Pinpoint the cell where the given text exists, returning its (X, Y) midpoint coordinate. 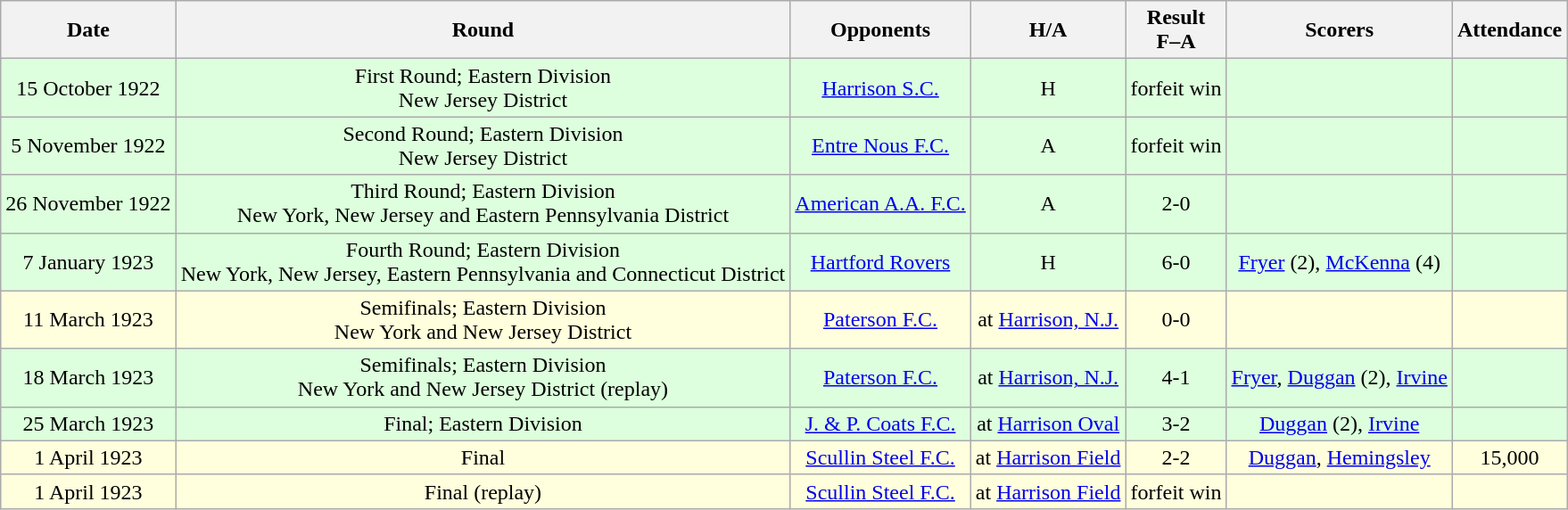
J. & P. Coats F.C. (880, 424)
2-2 (1176, 457)
0-0 (1176, 319)
Entre Nous F.C. (880, 146)
Final (replay) (483, 491)
25 March 1923 (88, 424)
Duggan (2), Irvine (1340, 424)
11 March 1923 (88, 319)
5 November 1922 (88, 146)
3-2 (1176, 424)
H/A (1048, 30)
ResultF–A (1176, 30)
Hartford Rovers (880, 262)
Attendance (1509, 30)
at Harrison Oval (1048, 424)
2-0 (1176, 203)
Semifinals; Eastern DivisionNew York and New Jersey District (replay) (483, 378)
American A.A. F.C. (880, 203)
Scorers (1340, 30)
Round (483, 30)
6-0 (1176, 262)
Duggan, Hemingsley (1340, 457)
Second Round; Eastern DivisionNew Jersey District (483, 146)
15 October 1922 (88, 87)
Harrison S.C. (880, 87)
Fryer (2), McKenna (4) (1340, 262)
Third Round; Eastern DivisionNew York, New Jersey and Eastern Pennsylvania District (483, 203)
Date (88, 30)
Fourth Round; Eastern DivisionNew York, New Jersey, Eastern Pennsylvania and Connecticut District (483, 262)
18 March 1923 (88, 378)
26 November 1922 (88, 203)
Fryer, Duggan (2), Irvine (1340, 378)
Final; Eastern Division (483, 424)
Semifinals; Eastern DivisionNew York and New Jersey District (483, 319)
Final (483, 457)
15,000 (1509, 457)
Opponents (880, 30)
4-1 (1176, 378)
7 January 1923 (88, 262)
First Round; Eastern DivisionNew Jersey District (483, 87)
